Find where the given text appears and provide that cell's center as (X, Y) coordinate. 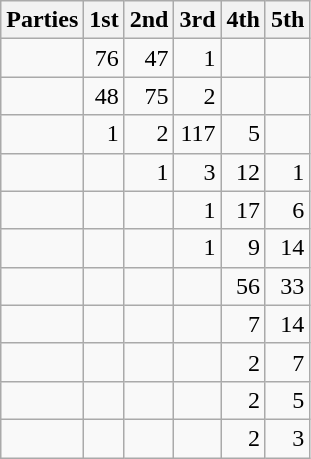
33 (287, 286)
47 (149, 58)
Parties (42, 20)
12 (243, 172)
1st (104, 20)
17 (243, 210)
5th (287, 20)
48 (104, 96)
56 (243, 286)
76 (104, 58)
6 (287, 210)
3rd (198, 20)
117 (198, 134)
9 (243, 248)
75 (149, 96)
2nd (149, 20)
4th (243, 20)
